Determine the (x, y) coordinate at the center of the cell enclosing the given text.  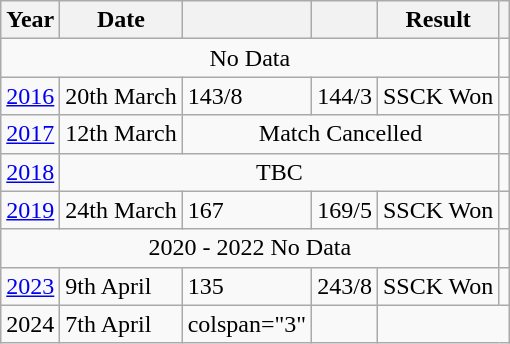
Match Cancelled (340, 134)
2019 (30, 210)
167 (247, 210)
169/5 (345, 210)
243/8 (345, 286)
135 (247, 286)
Date (121, 20)
2024 (30, 324)
12th March (121, 134)
9th April (121, 286)
Year (30, 20)
143/8 (247, 96)
2020 - 2022 No Data (250, 248)
20th March (121, 96)
144/3 (345, 96)
2018 (30, 172)
2016 (30, 96)
No Data (250, 58)
24th March (121, 210)
2023 (30, 286)
7th April (121, 324)
2017 (30, 134)
Result (438, 20)
colspan="3" (247, 324)
TBC (280, 172)
